Identify which cell holds the provided text, then report its (x, y) central coordinate. 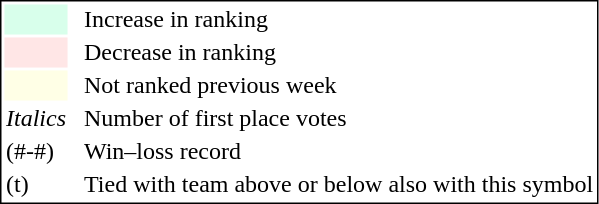
Decrease in ranking (338, 53)
Number of first place votes (338, 119)
Italics (36, 119)
Not ranked previous week (338, 85)
Tied with team above or below also with this symbol (338, 185)
Win–loss record (338, 151)
Increase in ranking (338, 19)
(#-#) (36, 151)
(t) (36, 185)
